Locate the cell with the specified text and output its [X, Y] center coordinate. 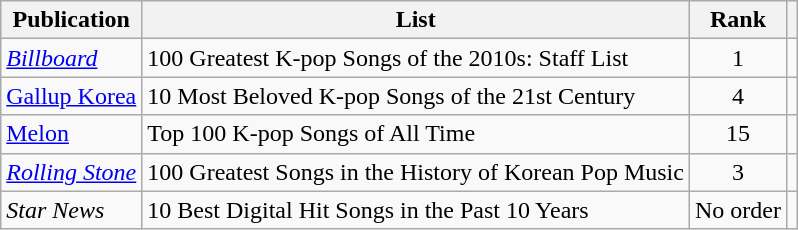
List [416, 20]
Publication [72, 20]
Rolling Stone [72, 172]
Top 100 K-pop Songs of All Time [416, 134]
Star News [72, 210]
10 Best Digital Hit Songs in the Past 10 Years [416, 210]
15 [738, 134]
100 Greatest Songs in the History of Korean Pop Music [416, 172]
1 [738, 58]
3 [738, 172]
10 Most Beloved K-pop Songs of the 21st Century [416, 96]
No order [738, 210]
Gallup Korea [72, 96]
Rank [738, 20]
Billboard [72, 58]
4 [738, 96]
Melon [72, 134]
100 Greatest K-pop Songs of the 2010s: Staff List [416, 58]
